Pinpoint the cell where the given text exists, returning its (x, y) midpoint coordinate. 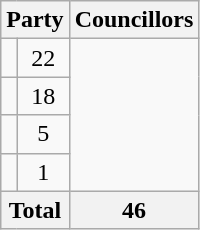
Total (35, 210)
1 (43, 172)
18 (43, 96)
22 (43, 58)
Councillors (134, 20)
5 (43, 134)
46 (134, 210)
Party (35, 20)
